Search for the cell housing the specified text and yield its (x, y) center coordinate. 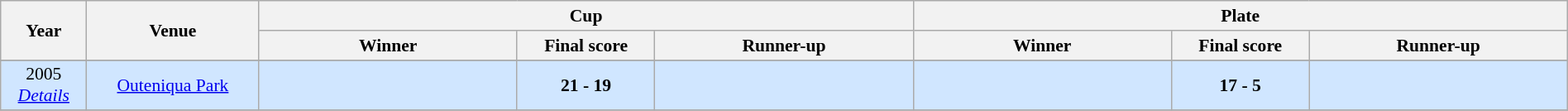
Venue (173, 30)
17 - 5 (1241, 84)
Outeniqua Park (173, 84)
Year (44, 30)
21 - 19 (586, 84)
Plate (1241, 16)
Cup (586, 16)
2005 Details (44, 84)
